Detect which cell encompasses the target text, then output its [X, Y] center coordinate. 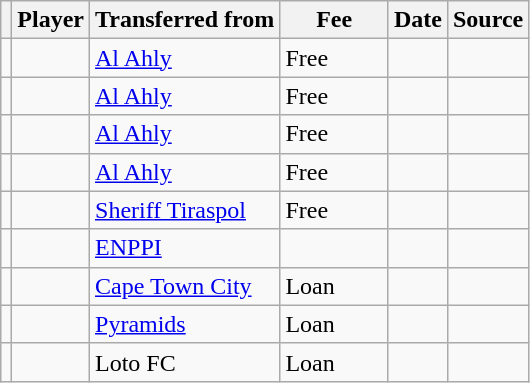
Loto FC [185, 362]
Fee [334, 20]
ENPPI [185, 248]
Pyramids [185, 324]
Sheriff Tiraspol [185, 210]
Source [488, 20]
Date [418, 20]
Player [51, 20]
Cape Town City [185, 286]
Transferred from [185, 20]
